Detect which cell encompasses the target text, then output its (X, Y) center coordinate. 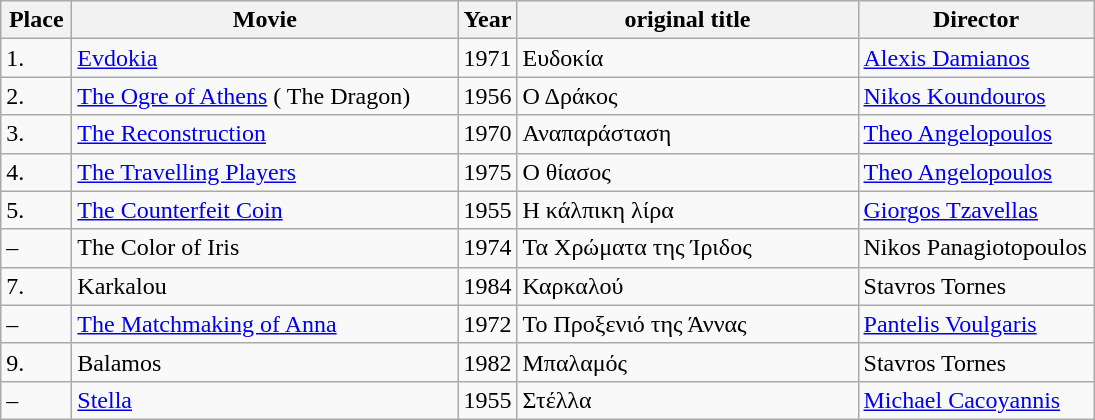
Pantelis Voulgaris (976, 324)
4. (36, 172)
1970 (488, 134)
5. (36, 210)
1. (36, 58)
Καρκαλού (688, 286)
Karkalou (265, 286)
1982 (488, 362)
Giorgos Tzavellas (976, 210)
Τα Χρώματα της Ίριδος (688, 248)
Nikos Panagiotopoulos (976, 248)
original title (688, 20)
Place (36, 20)
Μπαλαμός (688, 362)
Alexis Damianos (976, 58)
Stella (265, 400)
9. (36, 362)
Αναπαράσταση (688, 134)
Στέλλα (688, 400)
2. (36, 96)
The Reconstruction (265, 134)
1972 (488, 324)
1956 (488, 96)
Balamos (265, 362)
3. (36, 134)
1984 (488, 286)
1971 (488, 58)
1974 (488, 248)
Ευδοκία (688, 58)
7. (36, 286)
Movie (265, 20)
The Travelling Players (265, 172)
The Ogre of Athens ( The Dragon) (265, 96)
The Color of Iris (265, 248)
Το Προξενιό της Άννας (688, 324)
The Matchmaking of Anna (265, 324)
Evdokia (265, 58)
The Counterfeit Coin (265, 210)
Michael Cacoyannis (976, 400)
1975 (488, 172)
Ο θίασος (688, 172)
Ο Δράκος (688, 96)
Nikos Koundouros (976, 96)
Η κάλπικη λίρα (688, 210)
Director (976, 20)
Year (488, 20)
